Output the (X, Y) coordinate of the center of the cell containing the given text.  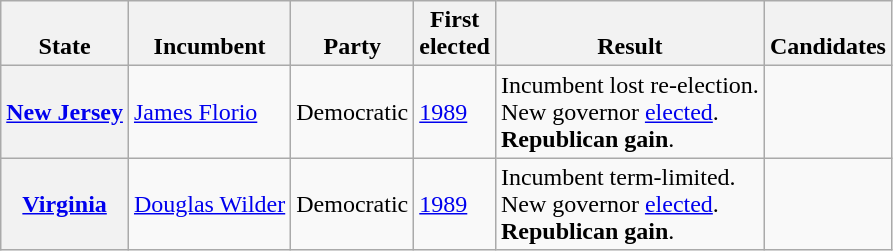
State (65, 34)
Party (352, 34)
Incumbent term-limited.New governor elected.Republican gain. (630, 204)
New Jersey (65, 112)
Incumbent (209, 34)
Candidates (828, 34)
Virginia (65, 204)
James Florio (209, 112)
Incumbent lost re-election.New governor elected.Republican gain. (630, 112)
Douglas Wilder (209, 204)
Result (630, 34)
Firstelected (455, 34)
